Extract the (x, y) coordinate from the center of the cell holding the provided text.  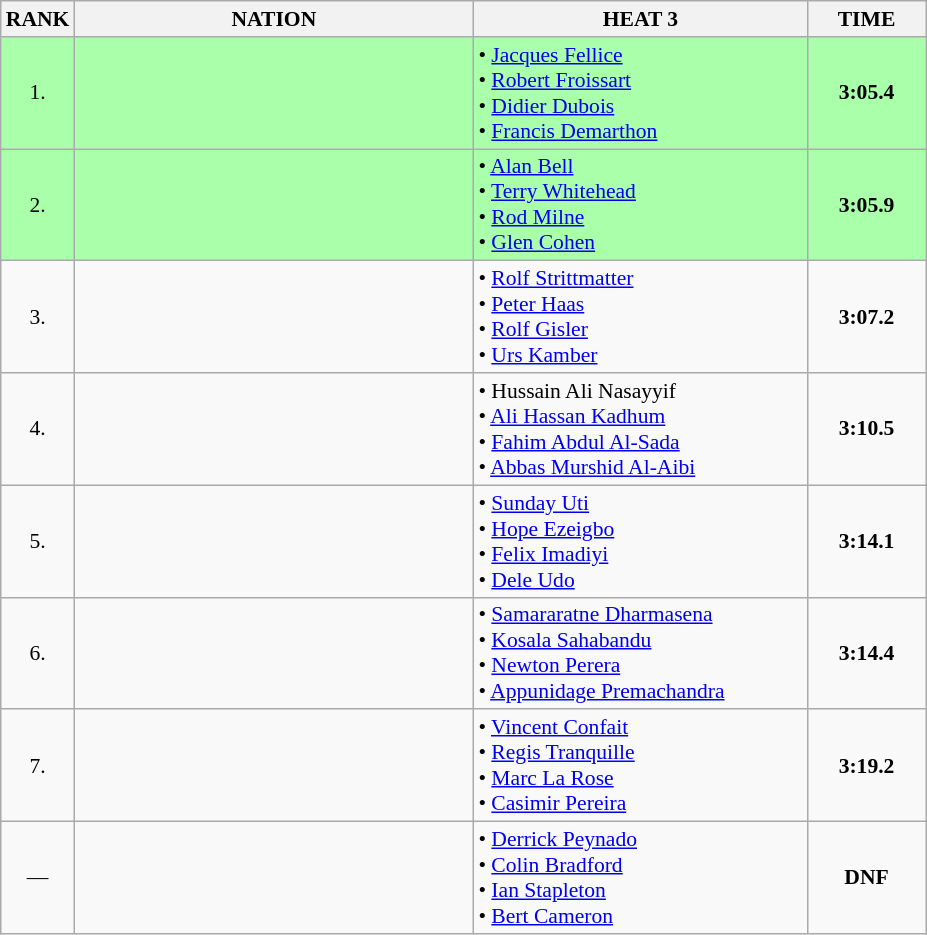
7. (38, 766)
3:05.4 (866, 93)
3:07.2 (866, 317)
HEAT 3 (640, 19)
3:19.2 (866, 766)
• Hussain Ali Nasayyif• Ali Hassan Kadhum• Fahim Abdul Al-Sada• Abbas Murshid Al-Aibi (640, 429)
• Alan Bell• Terry Whitehead• Rod Milne• Glen Cohen (640, 205)
4. (38, 429)
1. (38, 93)
• Jacques Fellice• Robert Froissart• Didier Dubois• Francis Demarthon (640, 93)
3:14.1 (866, 541)
3:14.4 (866, 653)
• Vincent Confait• Regis Tranquille• Marc La Rose• Casimir Pereira (640, 766)
— (38, 878)
NATION (274, 19)
• Derrick Peynado• Colin Bradford• Ian Stapleton• Bert Cameron (640, 878)
2. (38, 205)
RANK (38, 19)
3. (38, 317)
3:10.5 (866, 429)
3:05.9 (866, 205)
TIME (866, 19)
6. (38, 653)
• Rolf Strittmatter• Peter Haas• Rolf Gisler• Urs Kamber (640, 317)
5. (38, 541)
• Samararatne Dharmasena• Kosala Sahabandu• Newton Perera• Appunidage Premachandra (640, 653)
DNF (866, 878)
• Sunday Uti• Hope Ezeigbo• Felix Imadiyi• Dele Udo (640, 541)
